For the text-containing cell, return its midpoint in [x, y] coordinate format. 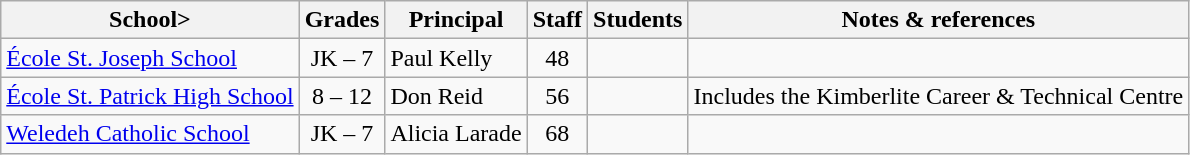
8 – 12 [342, 96]
48 [557, 58]
Includes the Kimberlite Career & Technical Centre [938, 96]
Principal [456, 20]
Weledeh Catholic School [150, 134]
École St. Patrick High School [150, 96]
School> [150, 20]
Staff [557, 20]
56 [557, 96]
Don Reid [456, 96]
École St. Joseph School [150, 58]
Students [638, 20]
Alicia Larade [456, 134]
Paul Kelly [456, 58]
Grades [342, 20]
68 [557, 134]
Notes & references [938, 20]
